Identify which cell holds the provided text, then report its [X, Y] central coordinate. 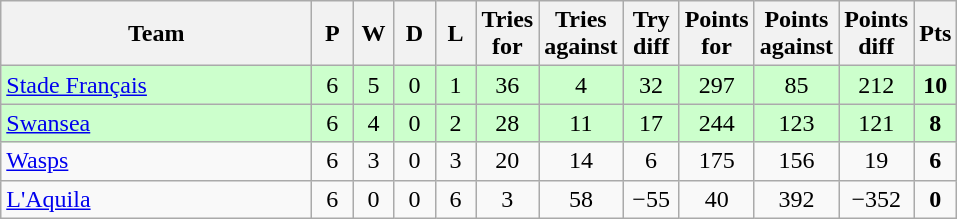
W [374, 34]
17 [651, 123]
36 [508, 85]
10 [936, 85]
121 [876, 123]
212 [876, 85]
L'Aquila [156, 199]
Tries against [581, 34]
Stade Français [156, 85]
L [456, 34]
Team [156, 34]
Tries for [508, 34]
Try diff [651, 34]
28 [508, 123]
58 [581, 199]
40 [716, 199]
Points against [796, 34]
392 [796, 199]
−352 [876, 199]
244 [716, 123]
Wasps [156, 161]
2 [456, 123]
5 [374, 85]
297 [716, 85]
123 [796, 123]
Pts [936, 34]
Swansea [156, 123]
85 [796, 85]
156 [796, 161]
11 [581, 123]
1 [456, 85]
175 [716, 161]
D [414, 34]
Points for [716, 34]
20 [508, 161]
−55 [651, 199]
Points diff [876, 34]
19 [876, 161]
32 [651, 85]
14 [581, 161]
P [332, 34]
8 [936, 123]
